From the cell containing the given text, extract its center point as (x, y) coordinate. 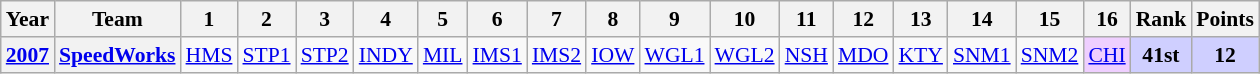
IMS2 (556, 55)
KTY (920, 55)
IOW (612, 55)
8 (612, 19)
4 (386, 19)
9 (674, 19)
16 (1106, 19)
MIL (443, 55)
7 (556, 19)
Points (1225, 19)
WGL1 (674, 55)
SNM2 (1050, 55)
5 (443, 19)
MDO (864, 55)
Year (28, 19)
Rank (1162, 19)
2 (266, 19)
13 (920, 19)
Team (117, 19)
HMS (210, 55)
10 (745, 19)
11 (806, 19)
SpeedWorks (117, 55)
STP2 (325, 55)
SNM1 (982, 55)
41st (1162, 55)
3 (325, 19)
2007 (28, 55)
WGL2 (745, 55)
15 (1050, 19)
6 (498, 19)
CHI (1106, 55)
INDY (386, 55)
STP1 (266, 55)
NSH (806, 55)
1 (210, 19)
IMS1 (498, 55)
14 (982, 19)
